Extract the [x, y] coordinate from the center of the cell holding the provided text.  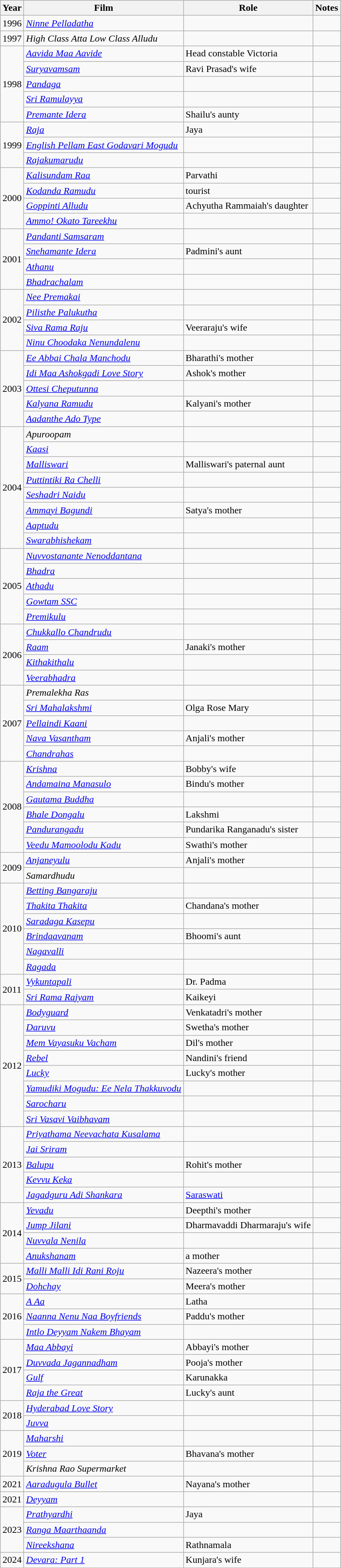
Balupu [104, 1165]
Pooja's mother [248, 1362]
Padmini's aunt [248, 251]
Ninne Pelladatha [104, 23]
2005 [12, 586]
Kodanda Ramudu [104, 191]
Satya's mother [248, 510]
Seshadri Naidu [104, 495]
Raja [104, 130]
Jump Jilani [104, 1225]
Bhavana's mother [248, 1454]
Lucky's mother [248, 1073]
Aaptudu [104, 525]
Maa Abbayi [104, 1347]
2010 [12, 928]
Nee Premakai [104, 297]
Swarabhishekam [104, 541]
Malli Malli Idi Rani Roju [104, 1271]
1999 [12, 145]
2019 [12, 1454]
2000 [12, 198]
Nuvvala Nenila [104, 1241]
Dr. Padma [248, 982]
Dil's mother [248, 1043]
Yevadu [104, 1210]
Paddu's mother [248, 1317]
Pellaindi Kaani [104, 723]
Ammayi Bagundi [104, 510]
tourist [248, 191]
Sri Mahalakshmi [104, 708]
Lucky [104, 1073]
2013 [12, 1164]
Anjaneyulu [104, 860]
Veedu Mamoolodu Kadu [104, 845]
a mother [248, 1256]
Andamaina Manasulo [104, 784]
Kalyana Ramudu [104, 403]
2012 [12, 1065]
Deepthi's mother [248, 1210]
Ninu Choodaka Nenundalenu [104, 343]
Chandrahas [104, 754]
Ottesi Cheputunna [104, 388]
Sri Rama Rajyam [104, 997]
1998 [12, 84]
Raja the Great [104, 1392]
Pundarika Ranganadu's sister [248, 830]
Siva Rama Raju [104, 327]
Dharmavaddi Dharmaraju's wife [248, 1225]
Malliswari's paternal aunt [248, 465]
Role [248, 8]
Year [12, 8]
Premalekha Ras [104, 693]
Yamudiki Mogudu: Ee Nela Thakkuvodu [104, 1088]
Idi Maa Ashokgadi Love Story [104, 373]
Saraswati [248, 1195]
Kevvu Keka [104, 1180]
Brindaavanam [104, 936]
Sarocharu [104, 1103]
2004 [12, 487]
Naanna Nenu Naa Boyfriends [104, 1317]
Duvvada Jagannadham [104, 1362]
Pandanti Samsaram [104, 236]
Nazeera's mother [248, 1271]
1996 [12, 23]
Apuroopam [104, 434]
Swetha's mother [248, 1027]
Puttintiki Ra Chelli [104, 480]
Ammo! Okato Tareekhu [104, 221]
2017 [12, 1370]
Chandana's mother [248, 906]
Kaasi [104, 449]
2003 [12, 388]
Vykuntapali [104, 982]
Karunakka [248, 1377]
Nandini's friend [248, 1058]
Bhale Dongalu [104, 814]
Lakshmi [248, 814]
Hyderabad Love Story [104, 1408]
Achyutha Rammaiah's daughter [248, 206]
Meera's mother [248, 1286]
Nayana's mother [248, 1484]
Samardhudu [104, 875]
Notes [327, 8]
2011 [12, 989]
Bodyguard [104, 1012]
2018 [12, 1415]
Nuvvostanante Nenoddantana [104, 556]
1997 [12, 38]
Nava Vasantham [104, 738]
2007 [12, 723]
Intlo Deyyam Nakem Bhayam [104, 1332]
Bobby's wife [248, 769]
Betting Bangaraju [104, 890]
Priyathama Neevachata Kusalama [104, 1134]
Daruvu [104, 1027]
Bhoomi's aunt [248, 936]
Parvathi [248, 175]
A Aa [104, 1301]
Head constable Victoria [248, 54]
Premikulu [104, 616]
2006 [12, 654]
2014 [12, 1233]
Malliswari [104, 465]
Pandurangadu [104, 830]
Nagavalli [104, 952]
Pilisthe Palukutha [104, 312]
Swathi's mother [248, 845]
Kalisundam Raa [104, 175]
Pandaga [104, 84]
Abbayi's mother [248, 1347]
Kalyani's mother [248, 403]
Sri Vasavi Vaibhavam [104, 1119]
2016 [12, 1317]
Raam [104, 647]
Bindu's mother [248, 784]
Aaradugula Bullet [104, 1484]
Shailu's aunty [248, 114]
English Pellam East Godavari Mogudu [104, 145]
Gowtam SSC [104, 601]
2001 [12, 259]
Olga Rose Mary [248, 708]
Saradaga Kasepu [104, 921]
Athadu [104, 586]
Maharshi [104, 1438]
Premante Idera [104, 114]
Rathnamala [248, 1545]
Kunjara's wife [248, 1560]
Veeraraju's wife [248, 327]
Snehamante Idera [104, 251]
Film [104, 8]
Ee Abbai Chala Manchodu [104, 358]
2008 [12, 807]
Rajakumarudu [104, 160]
Kithakithalu [104, 662]
Ranga Maarthaanda [104, 1530]
Rohit's mother [248, 1165]
Dohchay [104, 1286]
Krishna Rao Supermarket [104, 1469]
2009 [12, 868]
Latha [248, 1301]
High Class Atta Low Class Alludu [104, 38]
Athanu [104, 267]
Prathyardhi [104, 1514]
Thakita Thakita [104, 906]
Veerabhadra [104, 678]
Kaikeyi [248, 997]
Bhadra [104, 571]
Anukshanam [104, 1256]
Mem Vayasuku Vacham [104, 1043]
2002 [12, 320]
Bharathi's mother [248, 358]
Jai Sriram [104, 1149]
Ragada [104, 967]
Gulf [104, 1377]
Aadanthe Ado Type [104, 419]
Ashok's mother [248, 373]
Janaki's mother [248, 647]
Venkatadri's mother [248, 1012]
Voter [104, 1454]
Ravi Prasad's wife [248, 69]
Gautama Buddha [104, 799]
Krishna [104, 769]
Nireekshana [104, 1545]
Bhadrachalam [104, 282]
2023 [12, 1530]
Goppinti Alludu [104, 206]
Aavida Maa Aavide [104, 54]
Suryavamsam [104, 69]
Lucky's aunt [248, 1392]
Devara: Part 1 [104, 1560]
Rebel [104, 1058]
2015 [12, 1279]
Juvva [104, 1423]
Chukkallo Chandrudu [104, 632]
Sri Ramulayya [104, 99]
Jagadguru Adi Shankara [104, 1195]
Deyyam [104, 1499]
2024 [12, 1560]
